Capture the cell that displays the provided text and extract its [x, y] central coordinate. 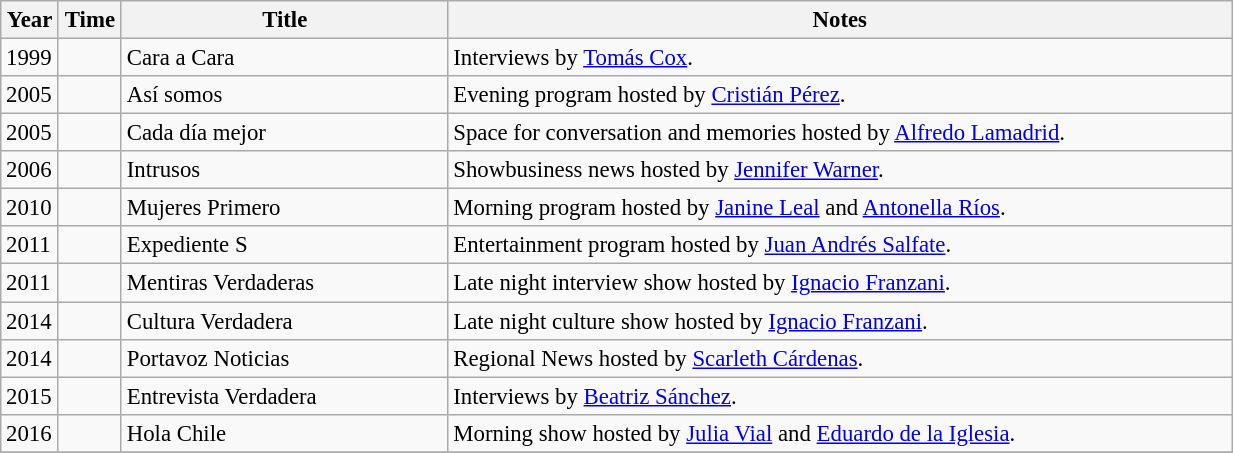
Intrusos [284, 170]
2015 [30, 396]
Late night culture show hosted by Ignacio Franzani. [840, 321]
Hola Chile [284, 433]
Expediente S [284, 245]
Mujeres Primero [284, 208]
Year [30, 20]
Late night interview show hosted by Ignacio Franzani. [840, 283]
Title [284, 20]
Cada día mejor [284, 133]
Evening program hosted by Cristián Pérez. [840, 95]
Portavoz Noticias [284, 358]
Space for conversation and memories hosted by Alfredo Lamadrid. [840, 133]
Interviews by Tomás Cox. [840, 58]
Showbusiness news hosted by Jennifer Warner. [840, 170]
2010 [30, 208]
Así somos [284, 95]
1999 [30, 58]
Time [90, 20]
Cara a Cara [284, 58]
Interviews by Beatriz Sánchez. [840, 396]
Cultura Verdadera [284, 321]
Morning program hosted by Janine Leal and Antonella Ríos. [840, 208]
Notes [840, 20]
Mentiras Verdaderas [284, 283]
Entertainment program hosted by Juan Andrés Salfate. [840, 245]
2016 [30, 433]
Entrevista Verdadera [284, 396]
2006 [30, 170]
Regional News hosted by Scarleth Cárdenas. [840, 358]
Morning show hosted by Julia Vial and Eduardo de la Iglesia. [840, 433]
